Provide the [X, Y] coordinate of the cell's center where the given text is located.  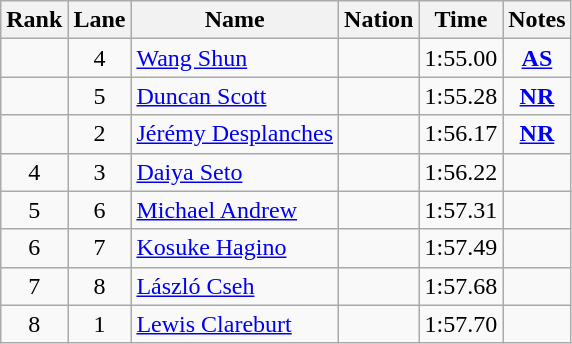
Kosuke Hagino [235, 248]
1:55.00 [461, 58]
1:56.22 [461, 172]
1:57.31 [461, 210]
Duncan Scott [235, 96]
Time [461, 20]
Wang Shun [235, 58]
Name [235, 20]
László Cseh [235, 286]
1 [100, 324]
1:57.49 [461, 248]
2 [100, 134]
1:57.68 [461, 286]
Lewis Clareburt [235, 324]
Rank [34, 20]
1:55.28 [461, 96]
Jérémy Desplanches [235, 134]
Michael Andrew [235, 210]
Lane [100, 20]
3 [100, 172]
AS [537, 58]
Daiya Seto [235, 172]
Nation [379, 20]
1:57.70 [461, 324]
Notes [537, 20]
1:56.17 [461, 134]
